Extract the (x, y) coordinate from the center of the cell holding the provided text.  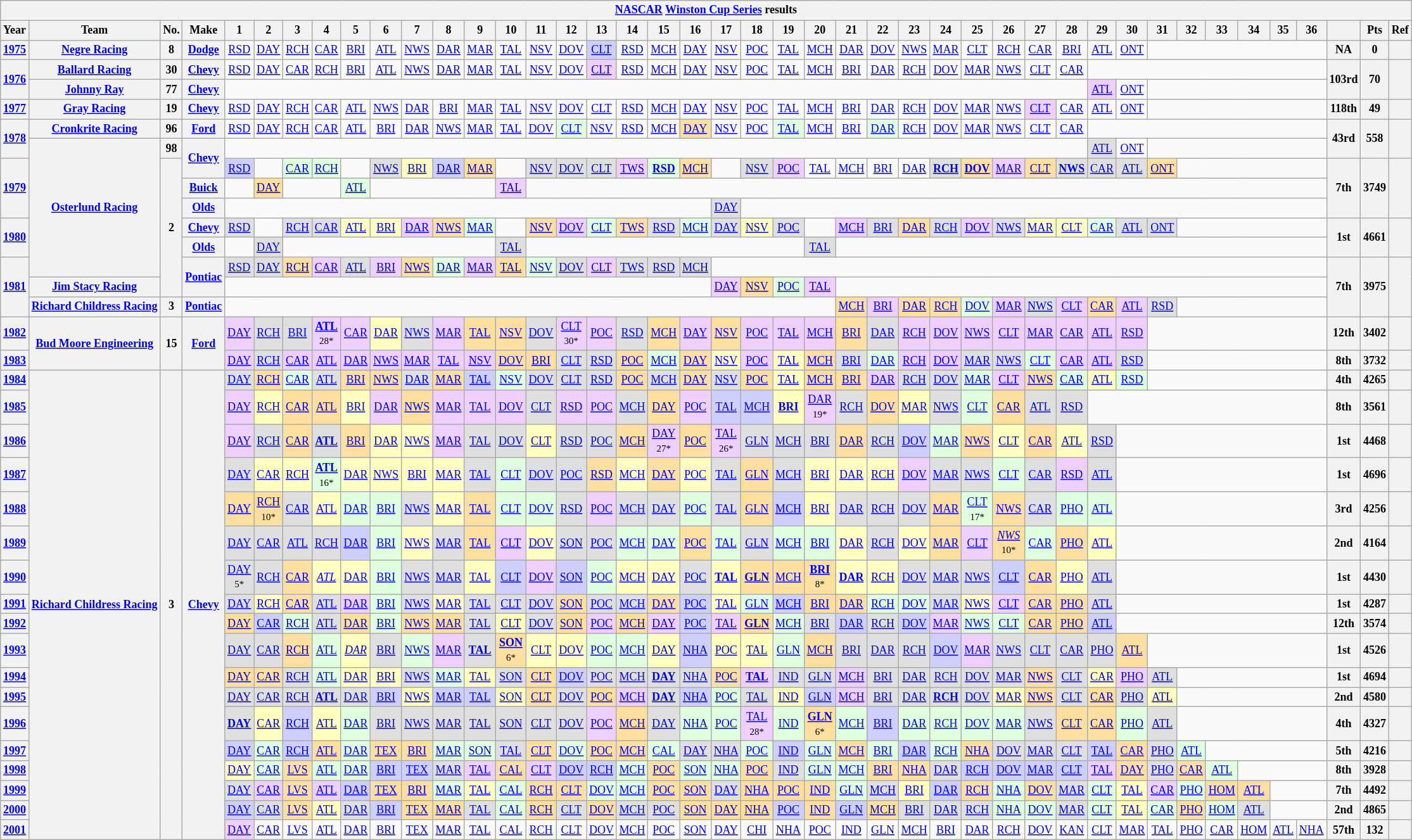
12 (571, 30)
4430 (1375, 577)
3975 (1375, 287)
10 (511, 30)
1981 (15, 287)
118th (1344, 109)
1976 (15, 79)
57th (1344, 830)
20 (820, 30)
96 (171, 129)
1989 (15, 543)
ATL28* (326, 334)
DAY5* (239, 577)
34 (1254, 30)
26 (1008, 30)
Pts (1375, 30)
1996 (15, 724)
0 (1375, 49)
4580 (1375, 697)
KAN (1072, 830)
13 (602, 30)
3928 (1375, 770)
GLN6* (820, 724)
3rd (1344, 509)
33 (1221, 30)
6 (386, 30)
49 (1375, 109)
1983 (15, 360)
1988 (15, 509)
4865 (1375, 810)
SON6* (511, 651)
132 (1375, 830)
Gray Racing (94, 109)
1979 (15, 188)
NASCAR Winston Cup Series results (706, 10)
1993 (15, 651)
36 (1311, 30)
4526 (1375, 651)
1985 (15, 407)
1980 (15, 238)
BRI8* (820, 577)
Johnny Ray (94, 89)
21 (851, 30)
17 (726, 30)
Make (204, 30)
3574 (1375, 623)
4265 (1375, 380)
Bud Moore Engineering (94, 343)
Team (94, 30)
4216 (1375, 751)
No. (171, 30)
ATL16* (326, 475)
27 (1040, 30)
Ballard Racing (94, 70)
Buick (204, 188)
32 (1192, 30)
Jim Stacy Racing (94, 286)
TAL28* (757, 724)
2000 (15, 810)
1982 (15, 334)
5th (1344, 751)
7 (417, 30)
3732 (1375, 360)
1991 (15, 604)
4694 (1375, 678)
22 (883, 30)
CLT30* (571, 334)
Cronkrite Racing (94, 129)
1987 (15, 475)
24 (946, 30)
29 (1102, 30)
35 (1283, 30)
1992 (15, 623)
5 (356, 30)
NA (1344, 49)
4287 (1375, 604)
DAY27* (664, 441)
1 (239, 30)
1975 (15, 49)
CHI (757, 830)
Negre Racing (94, 49)
3749 (1375, 188)
558 (1375, 139)
4468 (1375, 441)
18 (757, 30)
1994 (15, 678)
4696 (1375, 475)
1995 (15, 697)
70 (1375, 79)
3561 (1375, 407)
25 (977, 30)
1986 (15, 441)
4492 (1375, 791)
Ref (1400, 30)
14 (632, 30)
4 (326, 30)
98 (171, 148)
28 (1072, 30)
16 (696, 30)
1998 (15, 770)
103rd (1344, 79)
4256 (1375, 509)
11 (541, 30)
3402 (1375, 334)
Dodge (204, 49)
43rd (1344, 139)
Year (15, 30)
77 (171, 89)
2001 (15, 830)
Osterlund Racing (94, 208)
1984 (15, 380)
1978 (15, 139)
23 (914, 30)
4327 (1375, 724)
1990 (15, 577)
TAL26* (726, 441)
1977 (15, 109)
4164 (1375, 543)
CLT17* (977, 509)
DAR19* (820, 407)
RCH10* (269, 509)
1997 (15, 751)
31 (1162, 30)
4661 (1375, 238)
NWS10* (1008, 543)
1999 (15, 791)
9 (480, 30)
